Find where the given text appears and provide that cell's center as (x, y) coordinate. 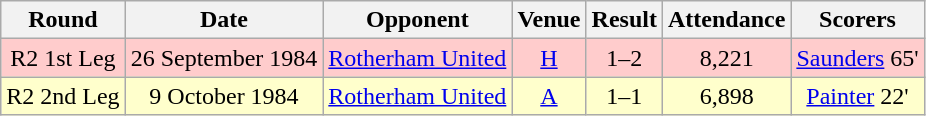
Venue (549, 20)
Opponent (418, 20)
Painter 22' (858, 96)
26 September 1984 (224, 58)
Round (63, 20)
R2 2nd Leg (63, 96)
9 October 1984 (224, 96)
1–1 (624, 96)
Saunders 65' (858, 58)
6,898 (726, 96)
Scorers (858, 20)
Attendance (726, 20)
A (549, 96)
1–2 (624, 58)
H (549, 58)
Result (624, 20)
8,221 (726, 58)
R2 1st Leg (63, 58)
Date (224, 20)
